Determine the [x, y] coordinate at the center of the cell enclosing the given text.  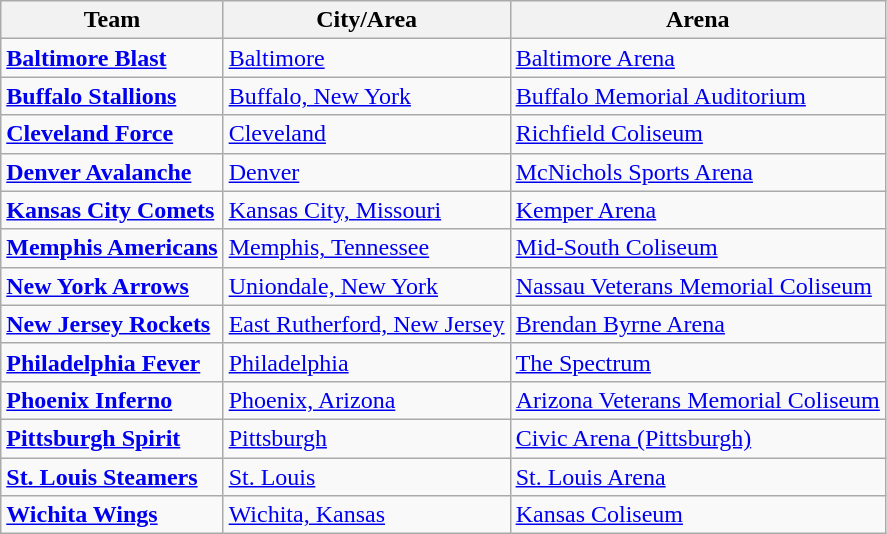
East Rutherford, New Jersey [366, 324]
St. Louis Steamers [112, 477]
Mid-South Coliseum [698, 248]
Arena [698, 20]
Phoenix Inferno [112, 400]
City/Area [366, 20]
Memphis Americans [112, 248]
Buffalo Memorial Auditorium [698, 96]
New York Arrows [112, 286]
Brendan Byrne Arena [698, 324]
Denver Avalanche [112, 172]
Philadelphia [366, 362]
Cleveland [366, 134]
Buffalo, New York [366, 96]
McNichols Sports Arena [698, 172]
Wichita Wings [112, 515]
Memphis, Tennessee [366, 248]
Baltimore Arena [698, 58]
Cleveland Force [112, 134]
Baltimore Blast [112, 58]
Wichita, Kansas [366, 515]
Nassau Veterans Memorial Coliseum [698, 286]
Buffalo Stallions [112, 96]
Kansas Coliseum [698, 515]
Kansas City, Missouri [366, 210]
Richfield Coliseum [698, 134]
Pittsburgh Spirit [112, 438]
Baltimore [366, 58]
Uniondale, New York [366, 286]
Arizona Veterans Memorial Coliseum [698, 400]
Pittsburgh [366, 438]
Phoenix, Arizona [366, 400]
Civic Arena (Pittsburgh) [698, 438]
The Spectrum [698, 362]
Kansas City Comets [112, 210]
Denver [366, 172]
St. Louis Arena [698, 477]
Team [112, 20]
New Jersey Rockets [112, 324]
Philadelphia Fever [112, 362]
Kemper Arena [698, 210]
St. Louis [366, 477]
